Pinpoint the cell where the given text exists, returning its [X, Y] midpoint coordinate. 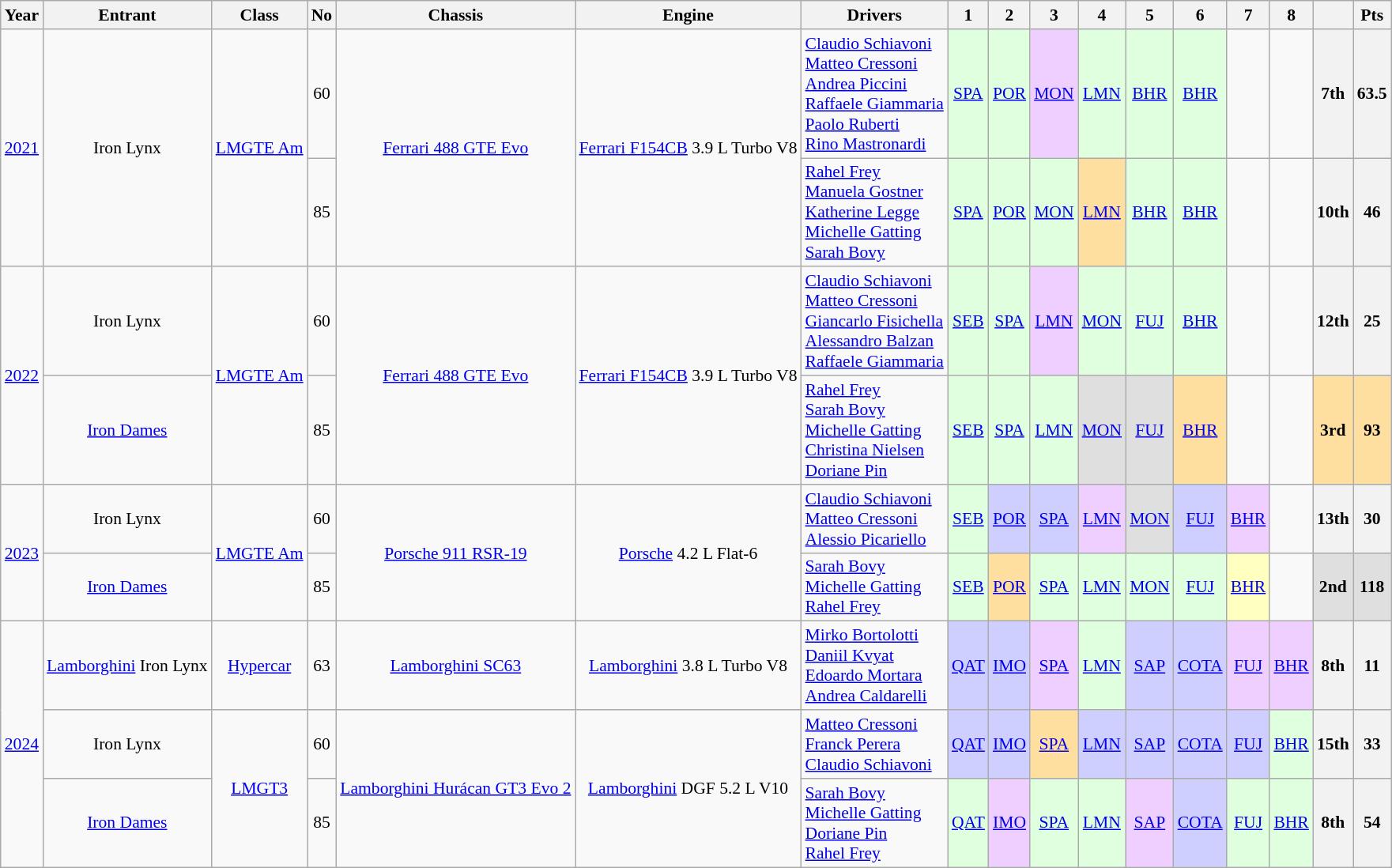
7th [1333, 93]
3 [1054, 15]
3rd [1333, 430]
6 [1200, 15]
1 [968, 15]
25 [1372, 322]
Claudio Schiavoni Matteo Cressoni Alessio Picariello [874, 519]
Sarah Bovy Michelle Gatting Doriane Pin Rahel Frey [874, 823]
30 [1372, 519]
2024 [22, 745]
5 [1149, 15]
Lamborghini DGF 5.2 L V10 [688, 789]
2 [1009, 15]
Porsche 4.2 L Flat-6 [688, 553]
Class [259, 15]
Drivers [874, 15]
4 [1102, 15]
63.5 [1372, 93]
Lamborghini Iron Lynx [127, 666]
10th [1333, 213]
8 [1292, 15]
Hypercar [259, 666]
46 [1372, 213]
Pts [1372, 15]
13th [1333, 519]
Lamborghini Hurácan GT3 Evo 2 [455, 789]
Claudio Schiavoni Matteo Cressoni Andrea Piccini Raffaele Giammaria Paolo Ruberti Rino Mastronardi [874, 93]
2nd [1333, 587]
33 [1372, 745]
Lamborghini SC63 [455, 666]
Matteo Cressoni Franck Perera Claudio Schiavoni [874, 745]
Chassis [455, 15]
2021 [22, 149]
54 [1372, 823]
15th [1333, 745]
Rahel Frey Manuela Gostner Katherine Legge Michelle Gatting Sarah Bovy [874, 213]
Sarah Bovy Michelle Gatting Rahel Frey [874, 587]
2022 [22, 376]
Entrant [127, 15]
Rahel Frey Sarah Bovy Michelle Gatting Christina Nielsen Doriane Pin [874, 430]
12th [1333, 322]
11 [1372, 666]
Lamborghini 3.8 L Turbo V8 [688, 666]
Mirko Bortolotti Daniil Kvyat Edoardo Mortara Andrea Caldarelli [874, 666]
7 [1249, 15]
Porsche 911 RSR-19 [455, 553]
Year [22, 15]
Engine [688, 15]
93 [1372, 430]
Claudio Schiavoni Matteo Cressoni Giancarlo Fisichella Alessandro Balzan Raffaele Giammaria [874, 322]
2023 [22, 553]
63 [323, 666]
No [323, 15]
LMGT3 [259, 789]
118 [1372, 587]
